Return the (x, y) coordinate for the center point of the cell that contains the specified text.  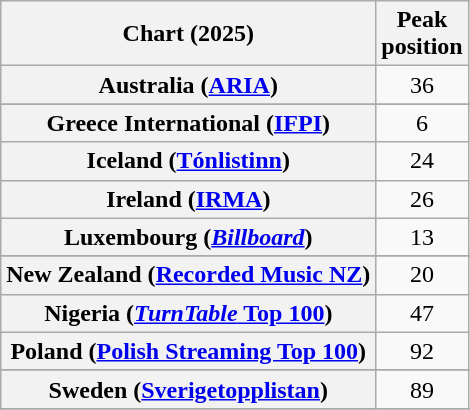
47 (422, 313)
24 (422, 161)
Poland (Polish Streaming Top 100) (188, 351)
Iceland (Tónlistinn) (188, 161)
89 (422, 389)
92 (422, 351)
Peakposition (422, 34)
Greece International (IFPI) (188, 123)
Ireland (IRMA) (188, 199)
26 (422, 199)
Sweden (Sverigetopplistan) (188, 389)
New Zealand (Recorded Music NZ) (188, 275)
Nigeria (TurnTable Top 100) (188, 313)
Australia (ARIA) (188, 85)
20 (422, 275)
6 (422, 123)
13 (422, 237)
36 (422, 85)
Chart (2025) (188, 34)
Luxembourg (Billboard) (188, 237)
